Determine the [X, Y] coordinate at the center of the cell enclosing the given text.  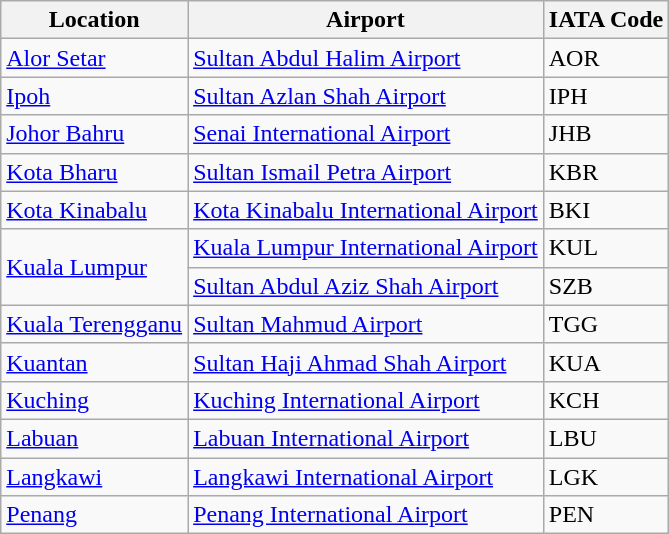
Kota Kinabalu International Airport [366, 210]
Sultan Haji Ahmad Shah Airport [366, 362]
LBU [606, 438]
IPH [606, 96]
BKI [606, 210]
KUL [606, 248]
KCH [606, 400]
Kuala Terengganu [94, 324]
Kota Bharu [94, 172]
KUA [606, 362]
Alor Setar [94, 58]
Kuala Lumpur [94, 267]
Johor Bahru [94, 134]
Sultan Abdul Aziz Shah Airport [366, 286]
Ipoh [94, 96]
Location [94, 20]
Kota Kinabalu [94, 210]
TGG [606, 324]
KBR [606, 172]
LGK [606, 477]
Kuala Lumpur International Airport [366, 248]
Airport [366, 20]
Senai International Airport [366, 134]
Langkawi International Airport [366, 477]
Kuching International Airport [366, 400]
SZB [606, 286]
IATA Code [606, 20]
Penang International Airport [366, 515]
JHB [606, 134]
AOR [606, 58]
Sultan Azlan Shah Airport [366, 96]
Labuan [94, 438]
Kuantan [94, 362]
Kuching [94, 400]
Sultan Abdul Halim Airport [366, 58]
Sultan Mahmud Airport [366, 324]
Sultan Ismail Petra Airport [366, 172]
PEN [606, 515]
Penang [94, 515]
Langkawi [94, 477]
Labuan International Airport [366, 438]
